Detect which cell encompasses the target text, then output its (x, y) center coordinate. 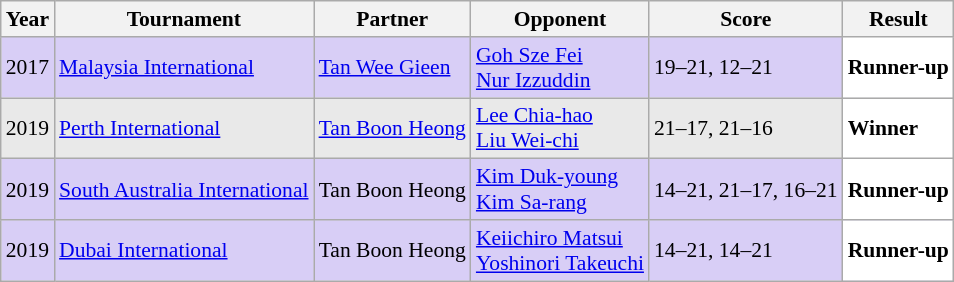
Tan Wee Gieen (392, 68)
Score (746, 19)
Lee Chia-hao Liu Wei-chi (560, 128)
South Australia International (184, 190)
Keiichiro Matsui Yoshinori Takeuchi (560, 250)
Partner (392, 19)
Goh Sze Fei Nur Izzuddin (560, 68)
Tournament (184, 19)
Kim Duk-young Kim Sa-rang (560, 190)
21–17, 21–16 (746, 128)
Dubai International (184, 250)
Opponent (560, 19)
Result (898, 19)
14–21, 21–17, 16–21 (746, 190)
Winner (898, 128)
Year (28, 19)
Malaysia International (184, 68)
Perth International (184, 128)
14–21, 14–21 (746, 250)
2017 (28, 68)
19–21, 12–21 (746, 68)
